Locate the cell with the specified text and output its [x, y] center coordinate. 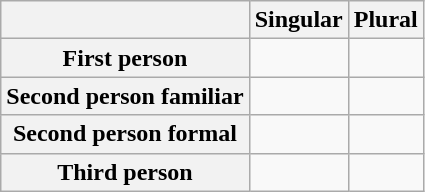
First person [125, 58]
Plural [386, 20]
Third person [125, 172]
Second person formal [125, 134]
Singular [298, 20]
Second person familiar [125, 96]
